Output the (x, y) coordinate of the center of the cell containing the given text.  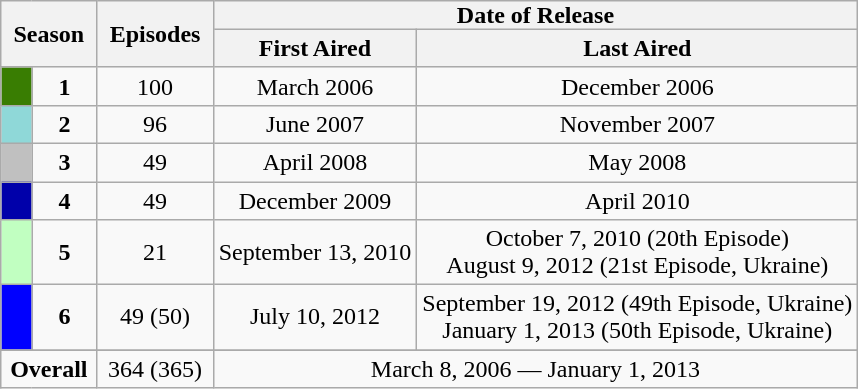
364 (365) (155, 369)
6 (64, 318)
November 2007 (638, 124)
Episodes (155, 34)
Season (49, 34)
September 19, 2012 (49th Episode, Ukraine)January 1, 2013 (50th Episode, Ukraine) (638, 318)
5 (64, 252)
July 10, 2012 (315, 318)
March 2006 (315, 86)
2 (64, 124)
March 8, 2006 — January 1, 2013 (536, 369)
3 (64, 162)
September 13, 2010 (315, 252)
Overall (49, 369)
May 2008 (638, 162)
1 (64, 86)
December 2006 (638, 86)
June 2007 (315, 124)
December 2009 (315, 201)
21 (155, 252)
April 2010 (638, 201)
100 (155, 86)
First Aired (315, 48)
April 2008 (315, 162)
49 (50) (155, 318)
Last Aired (638, 48)
4 (64, 201)
Date of Release (536, 15)
October 7, 2010 (20th Episode) August 9, 2012 (21st Episode, Ukraine) (638, 252)
96 (155, 124)
